Capture the cell that displays the provided text and extract its [X, Y] central coordinate. 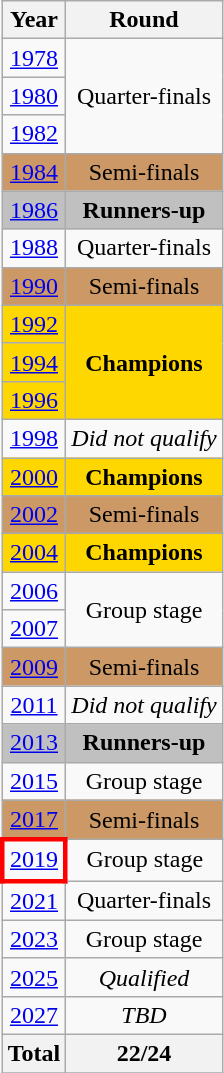
1994 [34, 362]
2000 [34, 477]
2002 [34, 515]
2019 [34, 860]
1978 [34, 58]
2011 [34, 705]
1988 [34, 248]
1996 [34, 400]
1992 [34, 324]
2004 [34, 553]
Total [34, 1053]
2021 [34, 901]
2025 [34, 977]
2013 [34, 743]
Qualified [144, 977]
2023 [34, 939]
22/24 [144, 1053]
2009 [34, 667]
1998 [34, 438]
2027 [34, 1015]
1986 [34, 210]
1984 [34, 172]
1980 [34, 96]
2006 [34, 591]
1990 [34, 286]
2015 [34, 781]
Year [34, 20]
2017 [34, 820]
2007 [34, 629]
1982 [34, 134]
Round [144, 20]
TBD [144, 1015]
